Extract the (x, y) coordinate from the center of the cell holding the provided text.  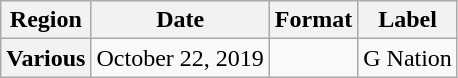
Various (46, 58)
Region (46, 20)
Label (408, 20)
Date (180, 20)
October 22, 2019 (180, 58)
G Nation (408, 58)
Format (313, 20)
